Locate the cell with the specified text and output its (X, Y) center coordinate. 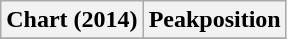
Peakposition (214, 20)
Chart (2014) (72, 20)
